Search for the cell housing the specified text and yield its (x, y) center coordinate. 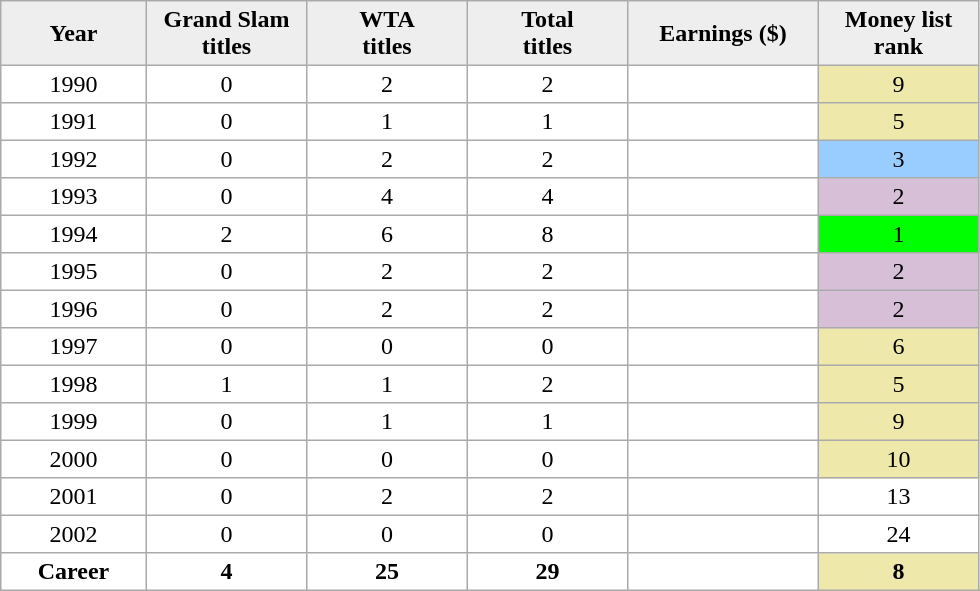
1993 (74, 197)
3 (898, 159)
2001 (74, 497)
1991 (74, 122)
29 (547, 572)
1997 (74, 347)
1990 (74, 84)
WTA titles (387, 33)
2000 (74, 459)
Year (74, 33)
Total titles (547, 33)
1994 (74, 234)
1996 (74, 309)
Earnings ($) (723, 33)
1992 (74, 159)
1999 (74, 422)
Grand Slam titles (226, 33)
24 (898, 534)
Money list rank (898, 33)
2002 (74, 534)
1998 (74, 384)
Career (74, 572)
13 (898, 497)
1995 (74, 272)
10 (898, 459)
25 (387, 572)
